Identify which cell holds the provided text, then report its [x, y] central coordinate. 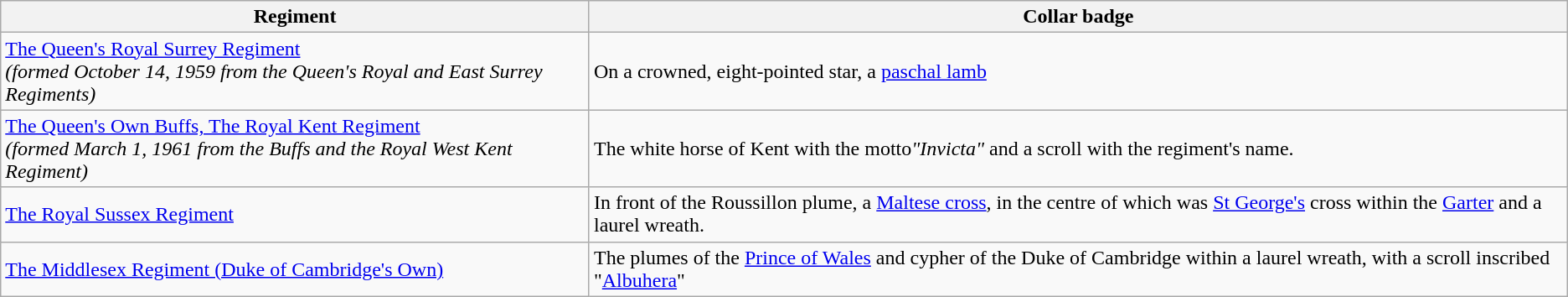
On a crowned, eight-pointed star, a paschal lamb [1078, 71]
The Middlesex Regiment (Duke of Cambridge's Own) [295, 268]
Collar badge [1078, 17]
The Queen's Own Buffs, The Royal Kent Regiment(formed March 1, 1961 from the Buffs and the Royal West Kent Regiment) [295, 148]
Regiment [295, 17]
The Queen's Royal Surrey Regiment(formed October 14, 1959 from the Queen's Royal and East Surrey Regiments) [295, 71]
The plumes of the Prince of Wales and cypher of the Duke of Cambridge within a laurel wreath, with a scroll inscribed "Albuhera" [1078, 268]
In front of the Roussillon plume, a Maltese cross, in the centre of which was St George's cross within the Garter and a laurel wreath. [1078, 215]
The Royal Sussex Regiment [295, 215]
The white horse of Kent with the motto"Invicta" and a scroll with the regiment's name. [1078, 148]
